Scan for the cell matching the given text and deliver its (X, Y) coordinate at center. 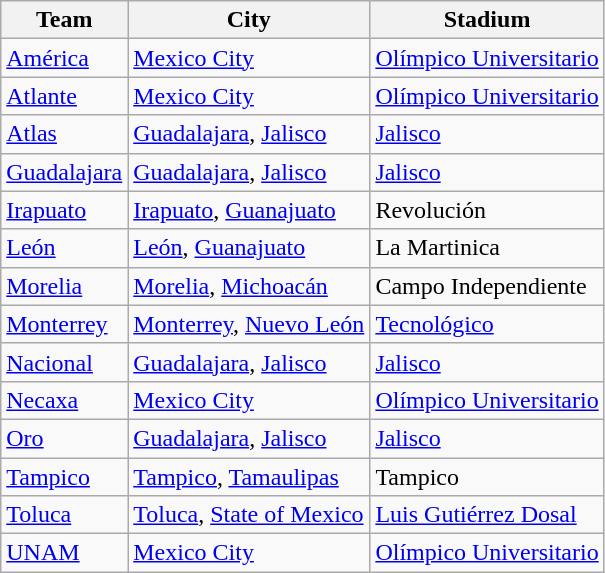
León, Guanajuato (249, 248)
Campo Independiente (487, 286)
Irapuato, Guanajuato (249, 210)
Oro (64, 438)
Toluca (64, 515)
Tecnológico (487, 324)
Tampico, Tamaulipas (249, 477)
Toluca, State of Mexico (249, 515)
América (64, 58)
Team (64, 20)
Nacional (64, 362)
Monterrey, Nuevo León (249, 324)
Revolución (487, 210)
Irapuato (64, 210)
Morelia (64, 286)
La Martinica (487, 248)
Atlas (64, 134)
Monterrey (64, 324)
UNAM (64, 553)
Atlante (64, 96)
Morelia, Michoacán (249, 286)
Guadalajara (64, 172)
Luis Gutiérrez Dosal (487, 515)
Stadium (487, 20)
Necaxa (64, 400)
León (64, 248)
City (249, 20)
